Find where the given text appears and provide that cell's center as (X, Y) coordinate. 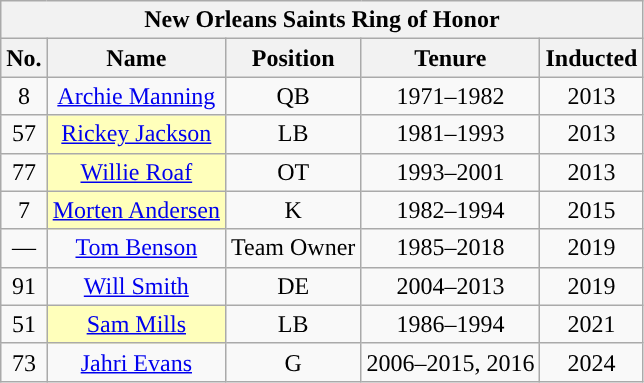
Willie Roaf (136, 172)
73 (24, 362)
Tom Benson (136, 248)
OT (294, 172)
2024 (592, 362)
Will Smith (136, 286)
No. (24, 58)
7 (24, 210)
Rickey Jackson (136, 134)
— (24, 248)
1971–1982 (450, 96)
57 (24, 134)
New Orleans Saints Ring of Honor (322, 20)
1993–2001 (450, 172)
Inducted (592, 58)
1982–1994 (450, 210)
1981–1993 (450, 134)
Archie Manning (136, 96)
2015 (592, 210)
77 (24, 172)
QB (294, 96)
51 (24, 324)
8 (24, 96)
Position (294, 58)
2004–2013 (450, 286)
91 (24, 286)
1985–2018 (450, 248)
Morten Andersen (136, 210)
K (294, 210)
2006–2015, 2016 (450, 362)
Team Owner (294, 248)
2021 (592, 324)
G (294, 362)
DE (294, 286)
1986–1994 (450, 324)
Name (136, 58)
Jahri Evans (136, 362)
Sam Mills (136, 324)
Tenure (450, 58)
